Provide the (X, Y) coordinate of the cell's center where the given text is located.  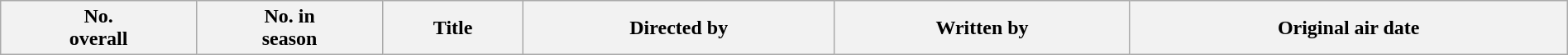
Title (453, 28)
Directed by (678, 28)
No.overall (99, 28)
Written by (982, 28)
No. inseason (289, 28)
Original air date (1348, 28)
